Search for the cell housing the specified text and yield its (X, Y) center coordinate. 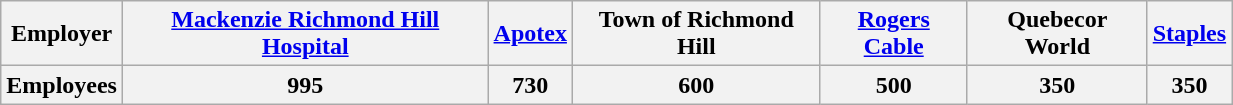
Employer (62, 34)
600 (696, 85)
Quebecor World (1057, 34)
Employees (62, 85)
Town of Richmond Hill (696, 34)
Apotex (530, 34)
995 (305, 85)
Rogers Cable (894, 34)
730 (530, 85)
Mackenzie Richmond Hill Hospital (305, 34)
500 (894, 85)
Staples (1189, 34)
